For the text-containing cell, return its midpoint in [X, Y] coordinate format. 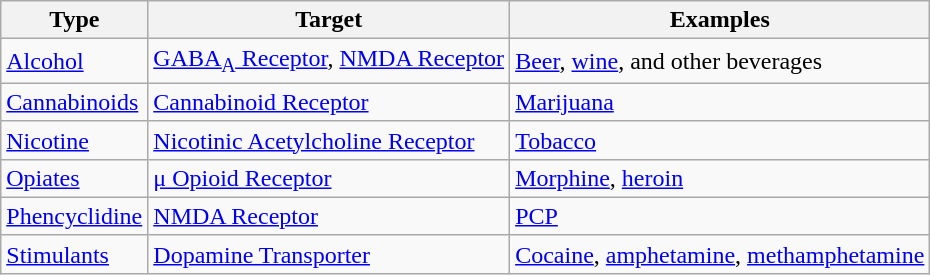
Type [74, 20]
Cannabinoids [74, 102]
Cocaine, amphetamine, methamphetamine [720, 254]
Dopamine Transporter [329, 254]
Examples [720, 20]
Morphine, heroin [720, 178]
Marijuana [720, 102]
μ Opioid Receptor [329, 178]
Alcohol [74, 61]
Cannabinoid Receptor [329, 102]
Stimulants [74, 254]
PCP [720, 216]
Phencyclidine [74, 216]
Opiates [74, 178]
GABAA Receptor, NMDA Receptor [329, 61]
Nicotinic Acetylcholine Receptor [329, 140]
Tobacco [720, 140]
Target [329, 20]
Nicotine [74, 140]
NMDA Receptor [329, 216]
Beer, wine, and other beverages [720, 61]
